Find where the given text appears and provide that cell's center as [x, y] coordinate. 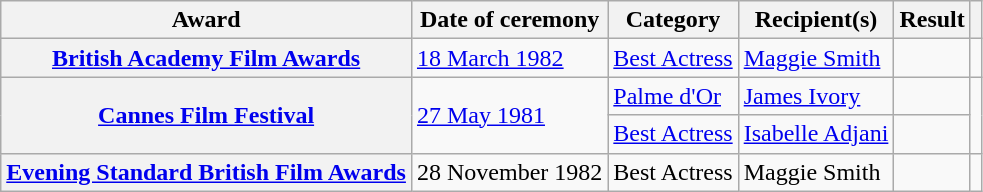
Cannes Film Festival [206, 115]
27 May 1981 [509, 115]
Recipient(s) [816, 20]
Category [673, 20]
Award [206, 20]
Palme d'Or [673, 96]
Result [932, 20]
18 March 1982 [509, 58]
James Ivory [816, 96]
Date of ceremony [509, 20]
British Academy Film Awards [206, 58]
Isabelle Adjani [816, 134]
28 November 1982 [509, 172]
Evening Standard British Film Awards [206, 172]
